Identify which cell holds the provided text, then report its [x, y] central coordinate. 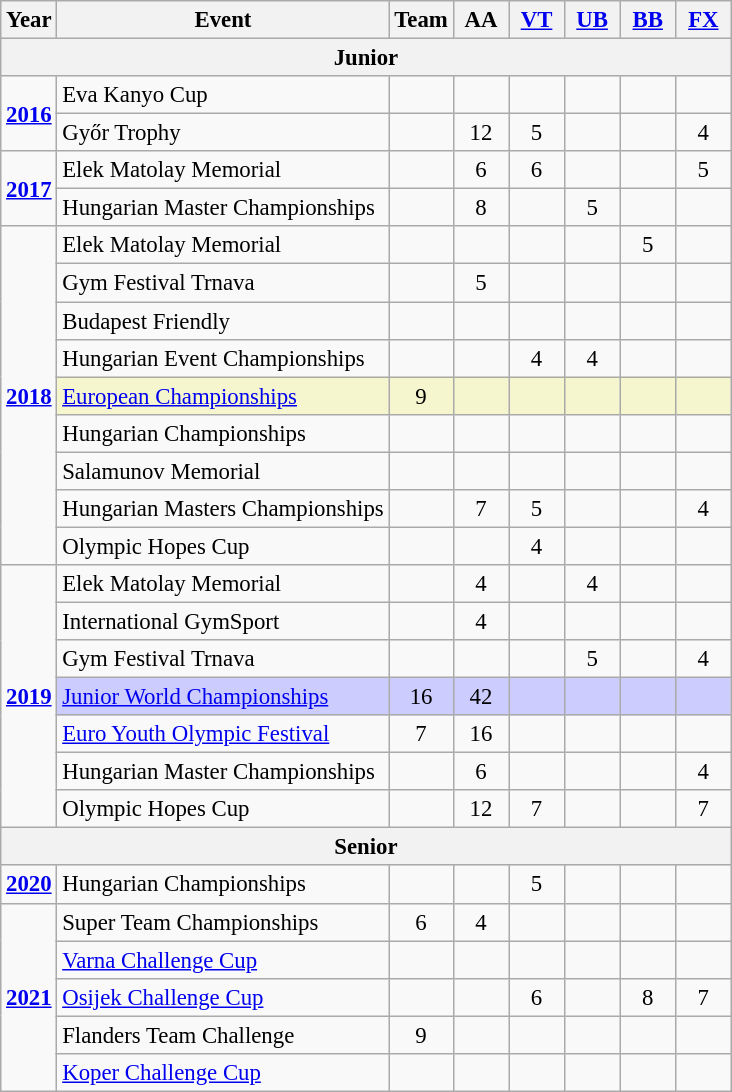
Varna Challenge Cup [223, 960]
Event [223, 20]
42 [481, 697]
International GymSport [223, 621]
European Championships [223, 396]
UB [592, 20]
AA [481, 20]
2016 [29, 114]
2021 [29, 997]
Hungarian Masters Championships [223, 509]
Koper Challenge Cup [223, 1073]
Eva Kanyo Cup [223, 95]
Year [29, 20]
Osijek Challenge Cup [223, 997]
VT [537, 20]
FX [704, 20]
Junior [366, 58]
Super Team Championships [223, 922]
Junior World Championships [223, 697]
BB [648, 20]
Senior [366, 847]
2020 [29, 885]
Flanders Team Challenge [223, 1035]
Team [421, 20]
Győr Trophy [223, 133]
Euro Youth Olympic Festival [223, 734]
Budapest Friendly [223, 321]
2019 [29, 696]
Hungarian Event Championships [223, 358]
2017 [29, 188]
2018 [29, 395]
Salamunov Memorial [223, 471]
